Pinpoint the cell where the given text exists, returning its [X, Y] midpoint coordinate. 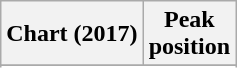
Peakposition [189, 34]
Chart (2017) [72, 34]
